Identify which cell holds the provided text, then report its (x, y) central coordinate. 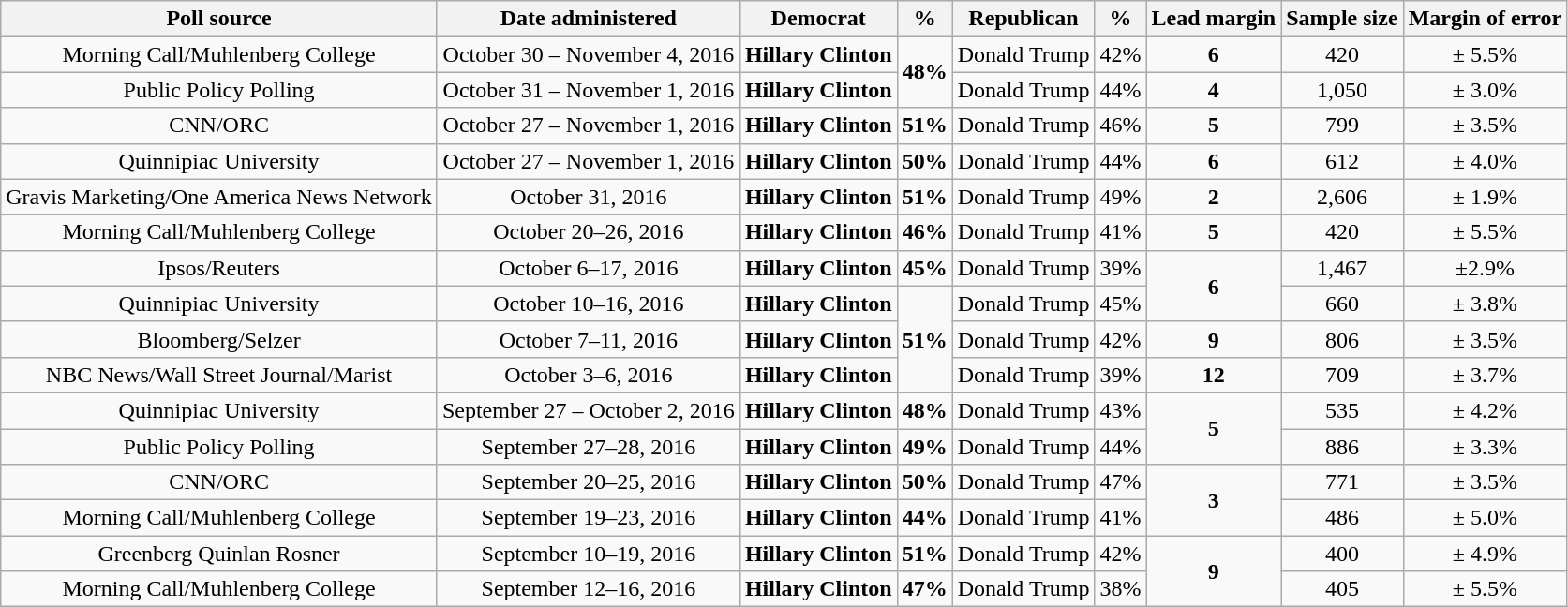
± 1.9% (1485, 197)
October 30 – November 4, 2016 (589, 54)
October 31, 2016 (589, 197)
NBC News/Wall Street Journal/Marist (219, 375)
± 5.0% (1485, 518)
September 27–28, 2016 (589, 447)
12 (1214, 375)
4 (1214, 90)
Gravis Marketing/One America News Network (219, 197)
38% (1121, 589)
3 (1214, 500)
612 (1342, 161)
September 27 – October 2, 2016 (589, 410)
September 12–16, 2016 (589, 589)
405 (1342, 589)
Ipsos/Reuters (219, 268)
October 31 – November 1, 2016 (589, 90)
September 20–25, 2016 (589, 482)
Republican (1023, 19)
± 4.0% (1485, 161)
Lead margin (1214, 19)
799 (1342, 126)
2,606 (1342, 197)
535 (1342, 410)
Margin of error (1485, 19)
± 3.3% (1485, 447)
43% (1121, 410)
Date administered (589, 19)
September 10–19, 2016 (589, 554)
±2.9% (1485, 268)
486 (1342, 518)
October 20–26, 2016 (589, 232)
886 (1342, 447)
709 (1342, 375)
771 (1342, 482)
660 (1342, 303)
400 (1342, 554)
± 4.9% (1485, 554)
October 10–16, 2016 (589, 303)
± 3.7% (1485, 375)
Sample size (1342, 19)
± 3.8% (1485, 303)
± 4.2% (1485, 410)
October 3–6, 2016 (589, 375)
Bloomberg/Selzer (219, 339)
2 (1214, 197)
± 3.0% (1485, 90)
1,050 (1342, 90)
806 (1342, 339)
September 19–23, 2016 (589, 518)
Greenberg Quinlan Rosner (219, 554)
October 7–11, 2016 (589, 339)
Democrat (818, 19)
Poll source (219, 19)
October 6–17, 2016 (589, 268)
1,467 (1342, 268)
